Return (X, Y) of the center of cell containing provided text 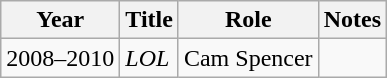
Cam Spencer (248, 58)
LOL (150, 58)
2008–2010 (60, 58)
Title (150, 20)
Notes (352, 20)
Year (60, 20)
Role (248, 20)
